Extract the [X, Y] coordinate from the center of the cell holding the provided text.  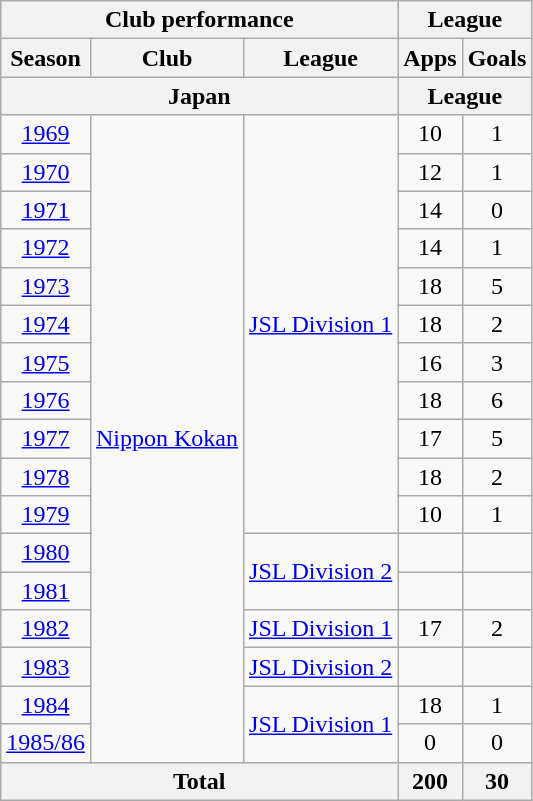
12 [430, 172]
1974 [46, 324]
1981 [46, 591]
1985/86 [46, 743]
16 [430, 362]
1979 [46, 515]
1978 [46, 477]
1971 [46, 210]
1977 [46, 438]
Japan [200, 96]
1980 [46, 553]
Nippon Kokan [166, 438]
30 [497, 781]
1969 [46, 134]
Club performance [200, 20]
1973 [46, 286]
Club [166, 58]
Total [200, 781]
Goals [497, 58]
1983 [46, 667]
3 [497, 362]
1970 [46, 172]
Season [46, 58]
1975 [46, 362]
1976 [46, 400]
1982 [46, 629]
200 [430, 781]
1984 [46, 705]
Apps [430, 58]
1972 [46, 248]
6 [497, 400]
